Capture the cell that displays the provided text and extract its [x, y] central coordinate. 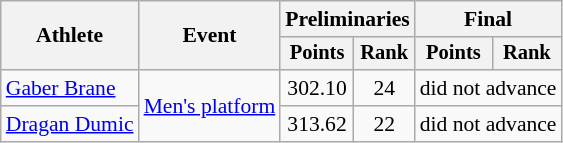
Gaber Brane [70, 88]
Men's platform [210, 106]
302.10 [317, 88]
Dragan Dumic [70, 124]
22 [384, 124]
Event [210, 36]
313.62 [317, 124]
Athlete [70, 36]
24 [384, 88]
Final [488, 19]
Preliminaries [347, 19]
